Pinpoint the cell where the given text exists, returning its (X, Y) midpoint coordinate. 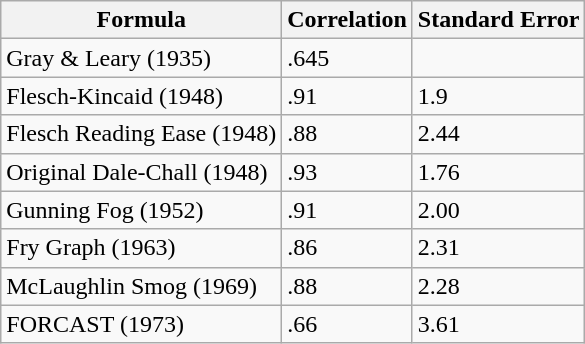
2.44 (498, 134)
Flesch Reading Ease (1948) (142, 134)
2.28 (498, 286)
Flesch‐Kincaid (1948) (142, 96)
Gunning Fog (1952) (142, 210)
Original Dale‐Chall (1948) (142, 172)
.645 (348, 58)
1.76 (498, 172)
Correlation (348, 20)
2.31 (498, 248)
.66 (348, 324)
McLaughlin Smog (1969) (142, 286)
3.61 (498, 324)
Formula (142, 20)
.86 (348, 248)
Fry Graph (1963) (142, 248)
FORCAST (1973) (142, 324)
Gray & Leary (1935) (142, 58)
.93 (348, 172)
1.9 (498, 96)
Standard Error (498, 20)
2.00 (498, 210)
